Scan for the cell matching the given text and deliver its (X, Y) coordinate at center. 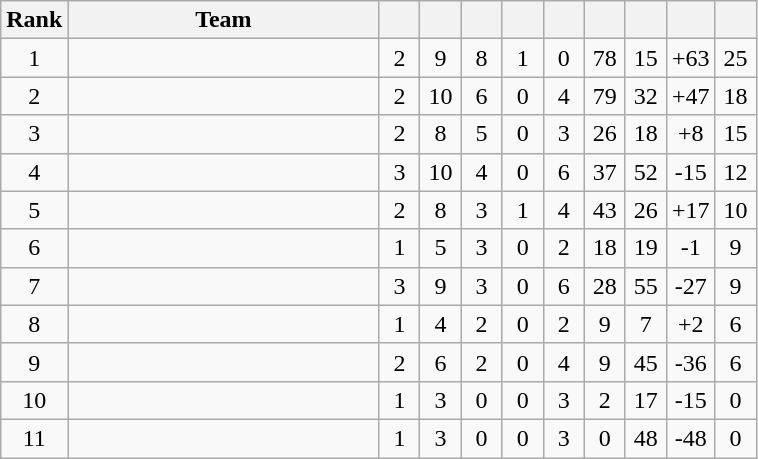
25 (736, 58)
-1 (690, 248)
37 (604, 172)
Team (224, 20)
52 (646, 172)
45 (646, 362)
48 (646, 438)
+63 (690, 58)
+17 (690, 210)
+8 (690, 134)
+2 (690, 324)
28 (604, 286)
-36 (690, 362)
Rank (34, 20)
12 (736, 172)
19 (646, 248)
32 (646, 96)
17 (646, 400)
79 (604, 96)
-48 (690, 438)
-27 (690, 286)
+47 (690, 96)
78 (604, 58)
55 (646, 286)
43 (604, 210)
11 (34, 438)
